Capture the cell that displays the provided text and extract its (x, y) central coordinate. 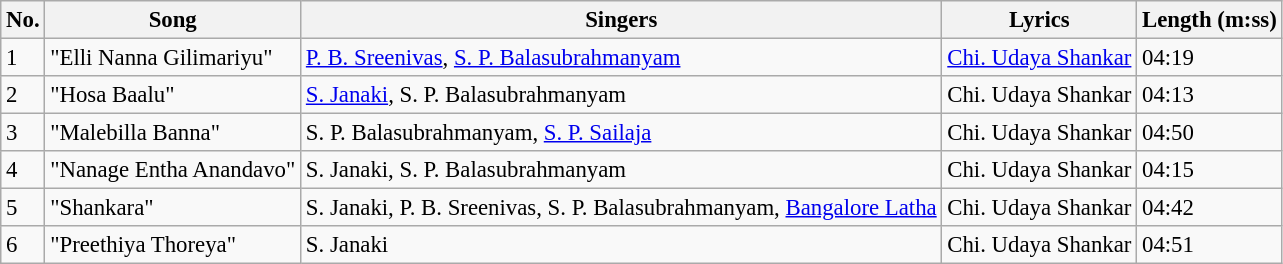
S. P. Balasubrahmanyam, S. P. Sailaja (622, 133)
Length (m:ss) (1210, 20)
"Nanage Entha Anandavo" (173, 170)
5 (23, 208)
04:15 (1210, 170)
2 (23, 95)
Lyrics (1040, 20)
S. Janaki (622, 245)
04:50 (1210, 133)
04:42 (1210, 208)
S. Janaki, P. B. Sreenivas, S. P. Balasubrahmanyam, Bangalore Latha (622, 208)
1 (23, 58)
P. B. Sreenivas, S. P. Balasubrahmanyam (622, 58)
"Shankara" (173, 208)
Singers (622, 20)
6 (23, 245)
No. (23, 20)
4 (23, 170)
"Preethiya Thoreya" (173, 245)
"Elli Nanna Gilimariyu" (173, 58)
"Hosa Baalu" (173, 95)
Song (173, 20)
04:19 (1210, 58)
3 (23, 133)
"Malebilla Banna" (173, 133)
04:51 (1210, 245)
04:13 (1210, 95)
